From the cell containing the given text, extract its center point as [X, Y] coordinate. 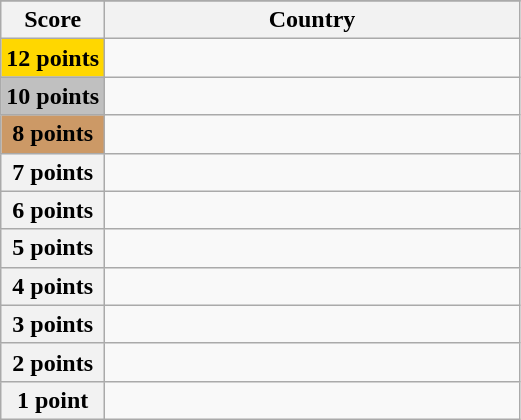
12 points [53, 58]
1 point [53, 400]
7 points [53, 172]
10 points [53, 96]
Score [53, 20]
3 points [53, 324]
5 points [53, 248]
6 points [53, 210]
8 points [53, 134]
Country [312, 20]
4 points [53, 286]
2 points [53, 362]
